Pinpoint the cell where the given text exists, returning its (x, y) midpoint coordinate. 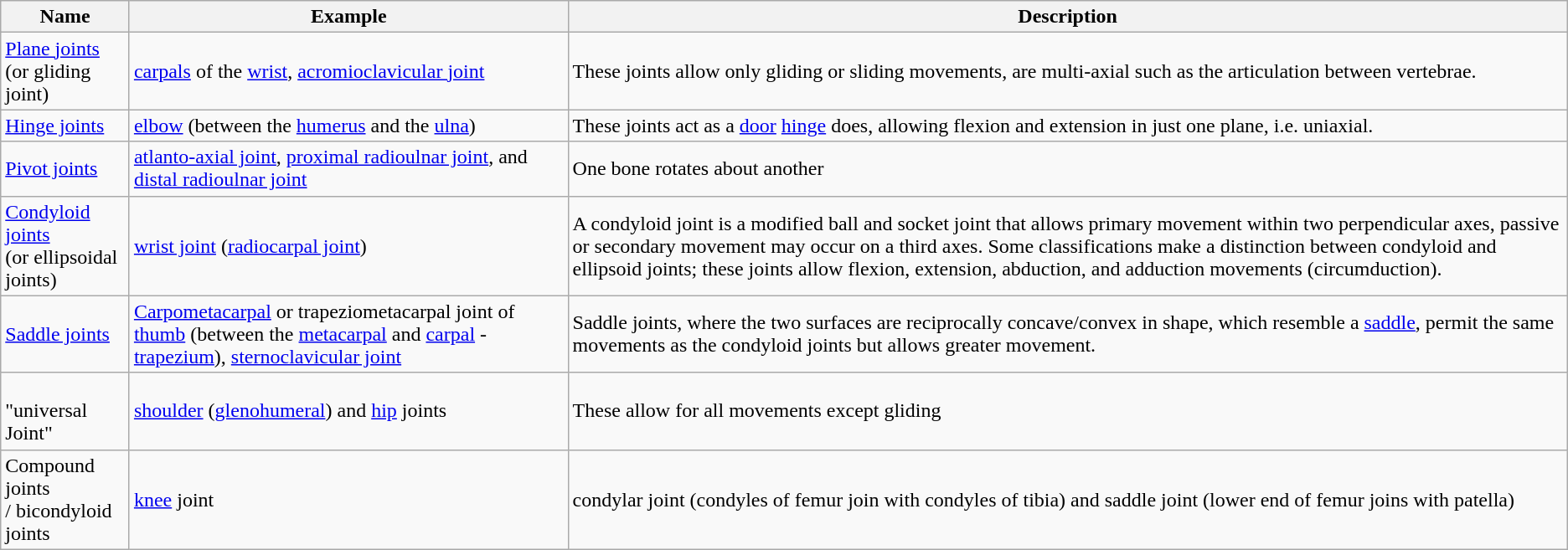
Condyloid joints(or ellipsoidal joints) (65, 246)
Example (348, 17)
Pivot joints (65, 169)
These joints allow only gliding or sliding movements, are multi-axial such as the articulation between vertebrae. (1067, 71)
Carpometacarpal or trapeziometacarpal joint of thumb (between the metacarpal and carpal - trapezium), sternoclavicular joint (348, 334)
Plane joints(or gliding joint) (65, 71)
elbow (between the humerus and the ulna) (348, 126)
knee joint (348, 499)
condylar joint (condyles of femur join with condyles of tibia) and saddle joint (lower end of femur joins with patella) (1067, 499)
Description (1067, 17)
carpals of the wrist, acromioclavicular joint (348, 71)
atlanto-axial joint, proximal radioulnar joint, and distal radioulnar joint (348, 169)
Name (65, 17)
One bone rotates about another (1067, 169)
wrist joint (radiocarpal joint) (348, 246)
shoulder (glenohumeral) and hip joints (348, 411)
These joints act as a door hinge does, allowing flexion and extension in just one plane, i.e. uniaxial. (1067, 126)
Hinge joints (65, 126)
Compound joints/ bicondyloid joints (65, 499)
"universal Joint" (65, 411)
Saddle joints (65, 334)
These allow for all movements except gliding (1067, 411)
